Return (x, y) of the center of cell containing provided text 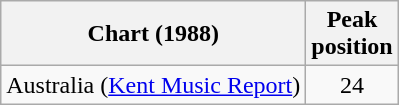
Peakposition (352, 34)
Australia (Kent Music Report) (154, 85)
Chart (1988) (154, 34)
24 (352, 85)
